For the text-containing cell, return its midpoint in (x, y) coordinate format. 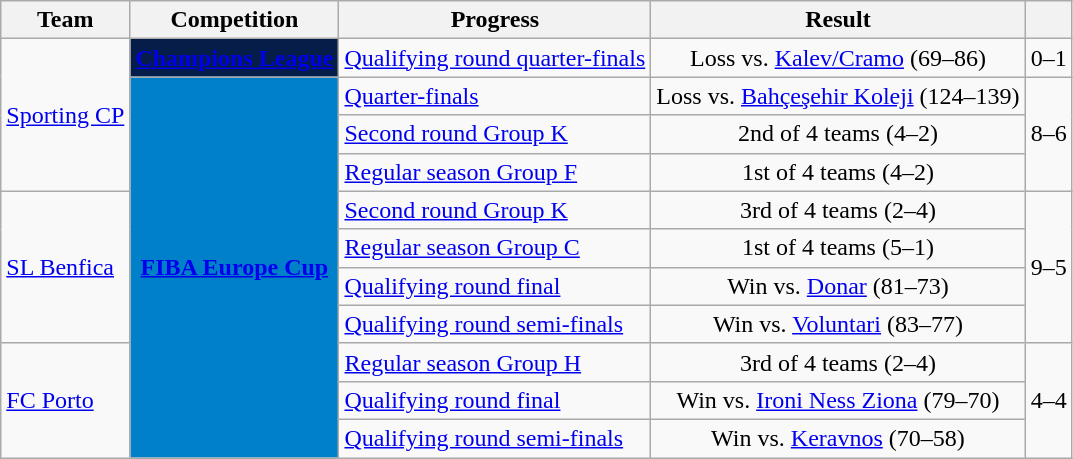
Win vs. Donar (81–73) (838, 286)
Result (838, 20)
Loss vs. Bahçeşehir Koleji (124–139) (838, 96)
Champions League (234, 58)
Win vs. Voluntari (83–77) (838, 324)
Quarter-finals (495, 96)
Win vs. Ironi Ness Ziona (79–70) (838, 400)
Progress (495, 20)
Competition (234, 20)
Team (66, 20)
0–1 (1048, 58)
FC Porto (66, 400)
8–6 (1048, 134)
Regular season Group C (495, 248)
Regular season Group H (495, 362)
1st of 4 teams (5–1) (838, 248)
1st of 4 teams (4–2) (838, 172)
FIBA Europe Cup (234, 268)
Regular season Group F (495, 172)
Win vs. Keravnos (70–58) (838, 438)
Qualifying round quarter-finals (495, 58)
SL Benfica (66, 267)
2nd of 4 teams (4–2) (838, 134)
9–5 (1048, 267)
Sporting CP (66, 115)
Loss vs. Kalev/Cramo (69–86) (838, 58)
4–4 (1048, 400)
